Return (X, Y) of the center of cell containing provided text 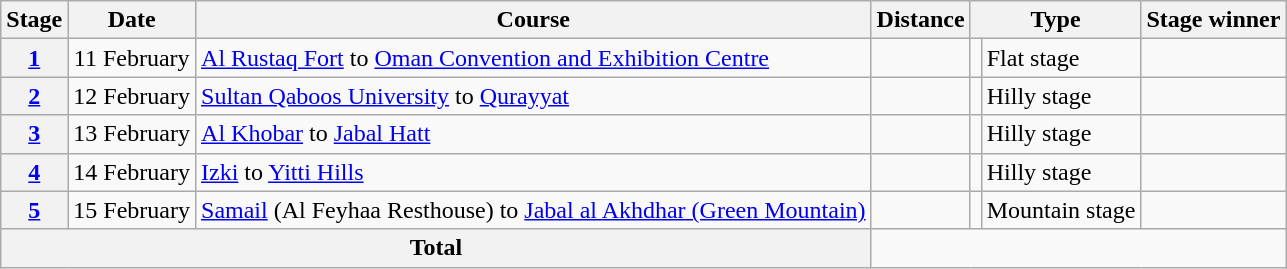
14 February (132, 172)
Type (1056, 20)
Course (534, 20)
Distance (920, 20)
Samail (Al Feyhaa Resthouse) to Jabal al Akhdhar (Green Mountain) (534, 210)
Stage winner (1214, 20)
Stage (34, 20)
Al Rustaq Fort to Oman Convention and Exhibition Centre (534, 58)
13 February (132, 134)
3 (34, 134)
15 February (132, 210)
5 (34, 210)
1 (34, 58)
Mountain stage (1061, 210)
4 (34, 172)
11 February (132, 58)
Al Khobar to Jabal Hatt (534, 134)
Flat stage (1061, 58)
12 February (132, 96)
Date (132, 20)
Sultan Qaboos University to Qurayyat (534, 96)
2 (34, 96)
Izki to Yitti Hills (534, 172)
Total (436, 248)
